Determine the [X, Y] coordinate at the center of the cell enclosing the given text.  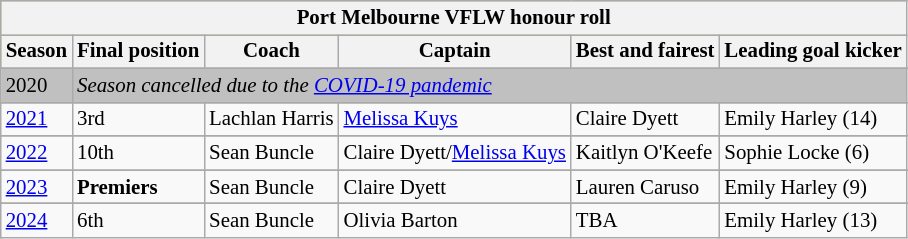
10th [138, 153]
Leading goal kicker [812, 52]
2022 [36, 153]
Kaitlyn O'Keefe [646, 153]
Olivia Barton [455, 221]
Lachlan Harris [271, 119]
Coach [271, 52]
2020 [36, 85]
6th [138, 221]
Emily Harley (13) [812, 221]
Season [36, 52]
Port Melbourne VFLW honour roll [454, 18]
Captain [455, 52]
Melissa Kuys [455, 119]
Emily Harley (9) [812, 187]
Lauren Caruso [646, 187]
2024 [36, 221]
2021 [36, 119]
Claire Dyett/Melissa Kuys [455, 153]
Best and fairest [646, 52]
Emily Harley (14) [812, 119]
Season cancelled due to the COVID-19 pandemic [490, 85]
TBA [646, 221]
Final position [138, 52]
Sophie Locke (6) [812, 153]
2023 [36, 187]
3rd [138, 119]
Premiers [138, 187]
